Find where the given text appears and provide that cell's center as (X, Y) coordinate. 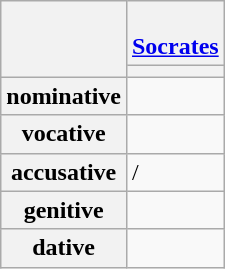
genitive (64, 210)
dative (64, 248)
accusative (64, 172)
vocative (64, 134)
nominative (64, 96)
Socrates (175, 34)
/ (175, 172)
